Search for the cell housing the specified text and yield its (x, y) center coordinate. 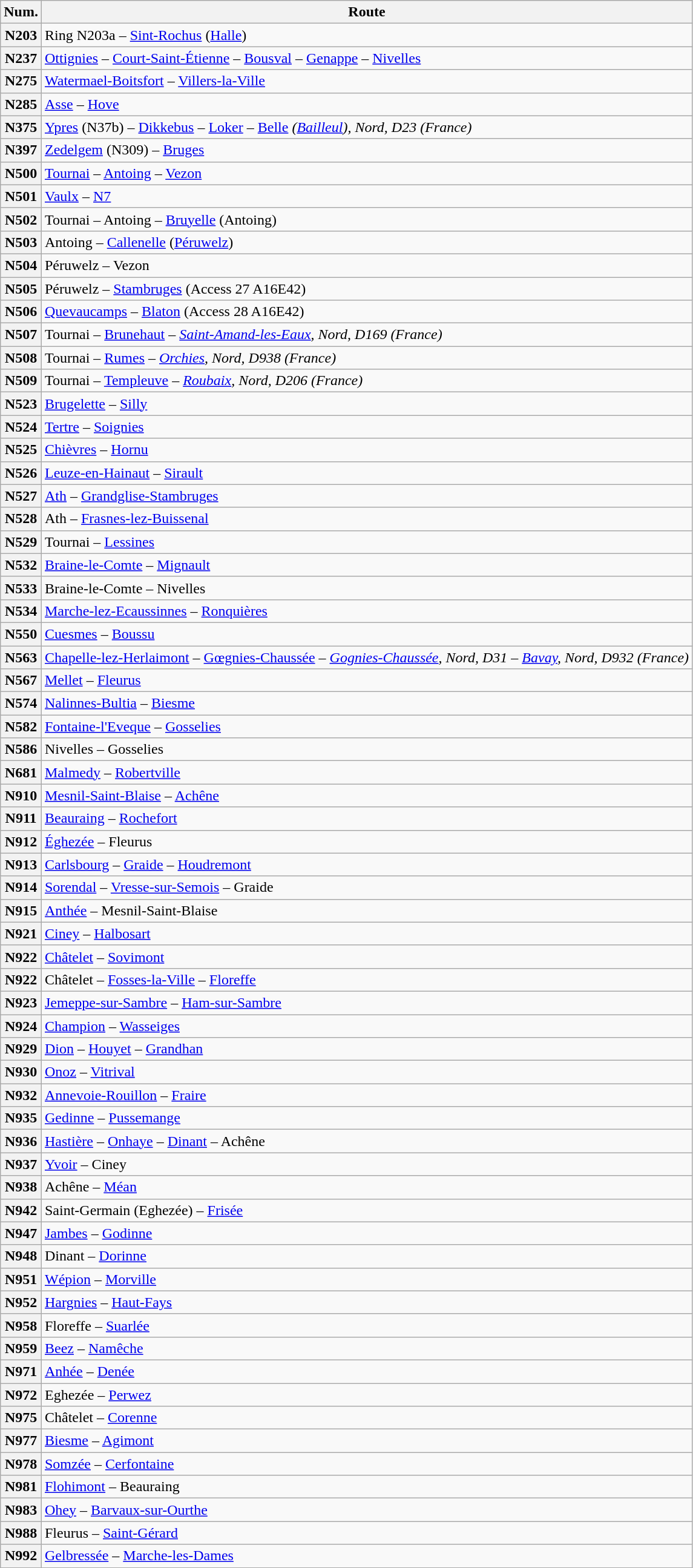
Brugelette – Silly (367, 404)
Route (367, 12)
N526 (21, 473)
N504 (21, 265)
Biesme – Agimont (367, 1441)
Sorendal – Vresse-sur-Semois – Graide (367, 888)
N582 (21, 726)
Fontaine-l'Eveque – Gosselies (367, 726)
N959 (21, 1348)
N505 (21, 289)
N203 (21, 35)
N921 (21, 934)
Malmedy – Robertville (367, 772)
N503 (21, 242)
N937 (21, 1164)
N532 (21, 565)
N951 (21, 1279)
N529 (21, 542)
N958 (21, 1325)
Jambes – Godinne (367, 1233)
Nalinnes-Bultia – Biesme (367, 703)
Péruwelz – Vezon (367, 265)
N285 (21, 104)
Watermael-Boitsfort – Villers-la-Ville (367, 81)
Braine-le-Comte – Nivelles (367, 588)
Gelbressée – Marche-les-Dames (367, 1556)
Mesnil-Saint-Blaise – Achêne (367, 796)
N912 (21, 842)
Tournai – Lessines (367, 542)
N508 (21, 358)
N237 (21, 58)
N992 (21, 1556)
N932 (21, 1095)
N502 (21, 219)
Somzée – Cerfontaine (367, 1464)
N586 (21, 749)
N935 (21, 1118)
Ring N203a – Sint-Rochus (Halle) (367, 35)
Ath – Frasnes-lez-Buissenal (367, 519)
Nivelles – Gosselies (367, 749)
Chapelle-lez-Herlaimont – Gœgnies-Chaussée – Gognies-Chaussée, Nord, D31 – Bavay, Nord, D932 (France) (367, 657)
N914 (21, 888)
Asse – Hove (367, 104)
Vaulx – N7 (367, 196)
Tournai – Antoing – Vezon (367, 173)
N501 (21, 196)
N924 (21, 1026)
N527 (21, 496)
N506 (21, 312)
N500 (21, 173)
N983 (21, 1510)
Braine-le-Comte – Mignault (367, 565)
Tournai – Rumes – Orchies, Nord, D938 (France) (367, 358)
N533 (21, 588)
Annevoie-Rouillon – Fraire (367, 1095)
N972 (21, 1394)
N947 (21, 1233)
Ohey – Barvaux-sur-Ourthe (367, 1510)
Wépion – Morville (367, 1279)
Flohimont – Beauraing (367, 1487)
N509 (21, 381)
Beez – Namêche (367, 1348)
N563 (21, 657)
N978 (21, 1464)
Ottignies – Court-Saint-Étienne – Bousval – Genappe – Nivelles (367, 58)
N915 (21, 911)
Num. (21, 12)
N275 (21, 81)
Tournai – Templeuve – Roubaix, Nord, D206 (France) (367, 381)
N910 (21, 796)
Carlsbourg – Graide – Houdremont (367, 865)
N930 (21, 1072)
N942 (21, 1210)
Ciney – Halbosart (367, 934)
Beauraing – Rochefort (367, 819)
Châtelet – Fosses-la-Ville – Floreffe (367, 980)
N938 (21, 1187)
Anthée – Mesnil-Saint-Blaise (367, 911)
N988 (21, 1533)
Hastière – Onhaye – Dinant – Achêne (367, 1141)
N952 (21, 1302)
Éghezée – Fleurus (367, 842)
Tertre – Soignies (367, 427)
Châtelet – Sovimont (367, 957)
Fleurus – Saint-Gérard (367, 1533)
N397 (21, 150)
Jemeppe-sur-Sambre – Ham-sur-Sambre (367, 1003)
Dion – Houyet – Grandhan (367, 1049)
Achêne – Méan (367, 1187)
N524 (21, 427)
N936 (21, 1141)
Châtelet – Corenne (367, 1418)
N929 (21, 1049)
Yvoir – Ciney (367, 1164)
Champion – Wasseiges (367, 1026)
N681 (21, 772)
Chièvres – Hornu (367, 450)
N574 (21, 703)
Tournai – Antoing – Bruyelle (Antoing) (367, 219)
N375 (21, 127)
Floreffe – Suarlée (367, 1325)
Ypres (N37b) – Dikkebus – Loker – Belle (Bailleul), Nord, D23 (France) (367, 127)
Mellet – Fleurus (367, 680)
Antoing – Callenelle (Péruwelz) (367, 242)
N528 (21, 519)
N534 (21, 611)
N911 (21, 819)
N567 (21, 680)
N975 (21, 1418)
N913 (21, 865)
Gedinne – Pussemange (367, 1118)
N523 (21, 404)
Onoz – Vitrival (367, 1072)
Anhée – Denée (367, 1371)
Ath – Grandglise-Stambruges (367, 496)
Eghezée – Perwez (367, 1394)
N507 (21, 335)
Péruwelz – Stambruges (Access 27 A16E42) (367, 289)
N948 (21, 1256)
Zedelgem (N309) – Bruges (367, 150)
Cuesmes – Boussu (367, 634)
Leuze-en-Hainaut – Sirault (367, 473)
N977 (21, 1441)
N971 (21, 1371)
Hargnies – Haut-Fays (367, 1302)
Tournai – Brunehaut – Saint-Amand-les-Eaux, Nord, D169 (France) (367, 335)
Marche-lez-Ecaussinnes – Ronquières (367, 611)
N525 (21, 450)
Quevaucamps – Blaton (Access 28 A16E42) (367, 312)
N923 (21, 1003)
N981 (21, 1487)
Dinant – Dorinne (367, 1256)
Saint-Germain (Eghezée) – Frisée (367, 1210)
N550 (21, 634)
